Scan for the cell matching the given text and deliver its [X, Y] coordinate at center. 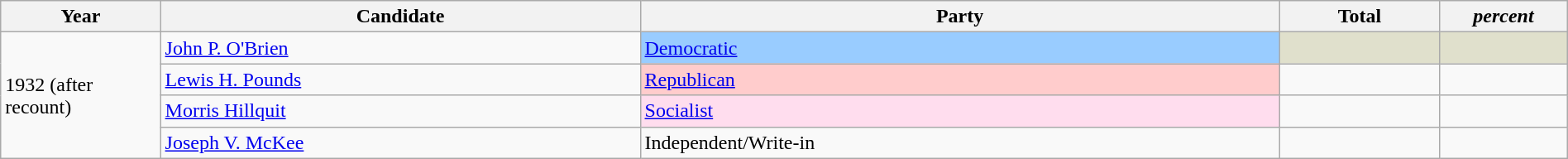
percent [1503, 17]
Democratic [959, 48]
Morris Hillquit [400, 111]
Party [959, 17]
John P. O'Brien [400, 48]
Republican [959, 79]
Total [1360, 17]
Joseph V. McKee [400, 142]
Socialist [959, 111]
Independent/Write-in [959, 142]
Candidate [400, 17]
Lewis H. Pounds [400, 79]
Year [81, 17]
1932 (after recount) [81, 95]
